Provide the [X, Y] coordinate of the cell's center where the given text is located.  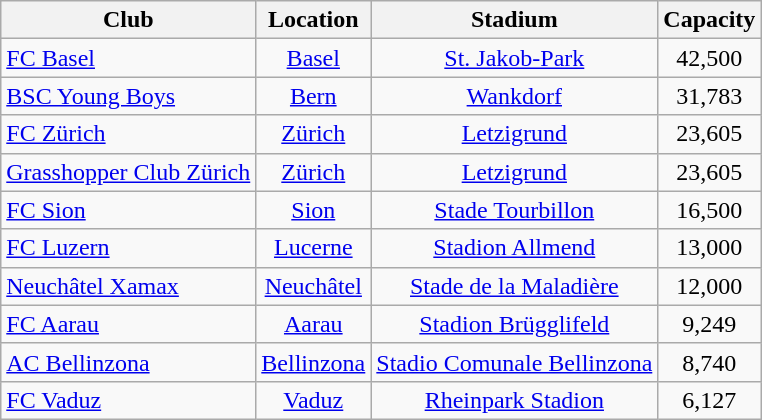
FC Vaduz [128, 400]
Rheinpark Stadion [514, 400]
6,127 [710, 400]
Sion [314, 210]
Vaduz [314, 400]
Stadion Allmend [514, 248]
42,500 [710, 58]
FC Luzern [128, 248]
Stade de la Maladière [514, 286]
Aarau [314, 324]
Wankdorf [514, 96]
Stadium [514, 20]
FC Aarau [128, 324]
St. Jakob-Park [514, 58]
Stade Tourbillon [514, 210]
Basel [314, 58]
9,249 [710, 324]
Location [314, 20]
31,783 [710, 96]
BSC Young Boys [128, 96]
12,000 [710, 286]
Neuchâtel [314, 286]
Bellinzona [314, 362]
Neuchâtel Xamax [128, 286]
Bern [314, 96]
Stadion Brügglifeld [514, 324]
FC Basel [128, 58]
Grasshopper Club Zürich [128, 172]
AC Bellinzona [128, 362]
13,000 [710, 248]
16,500 [710, 210]
Club [128, 20]
8,740 [710, 362]
Capacity [710, 20]
Lucerne [314, 248]
FC Sion [128, 210]
FC Zürich [128, 134]
Stadio Comunale Bellinzona [514, 362]
